Scan for the cell matching the given text and deliver its [x, y] coordinate at center. 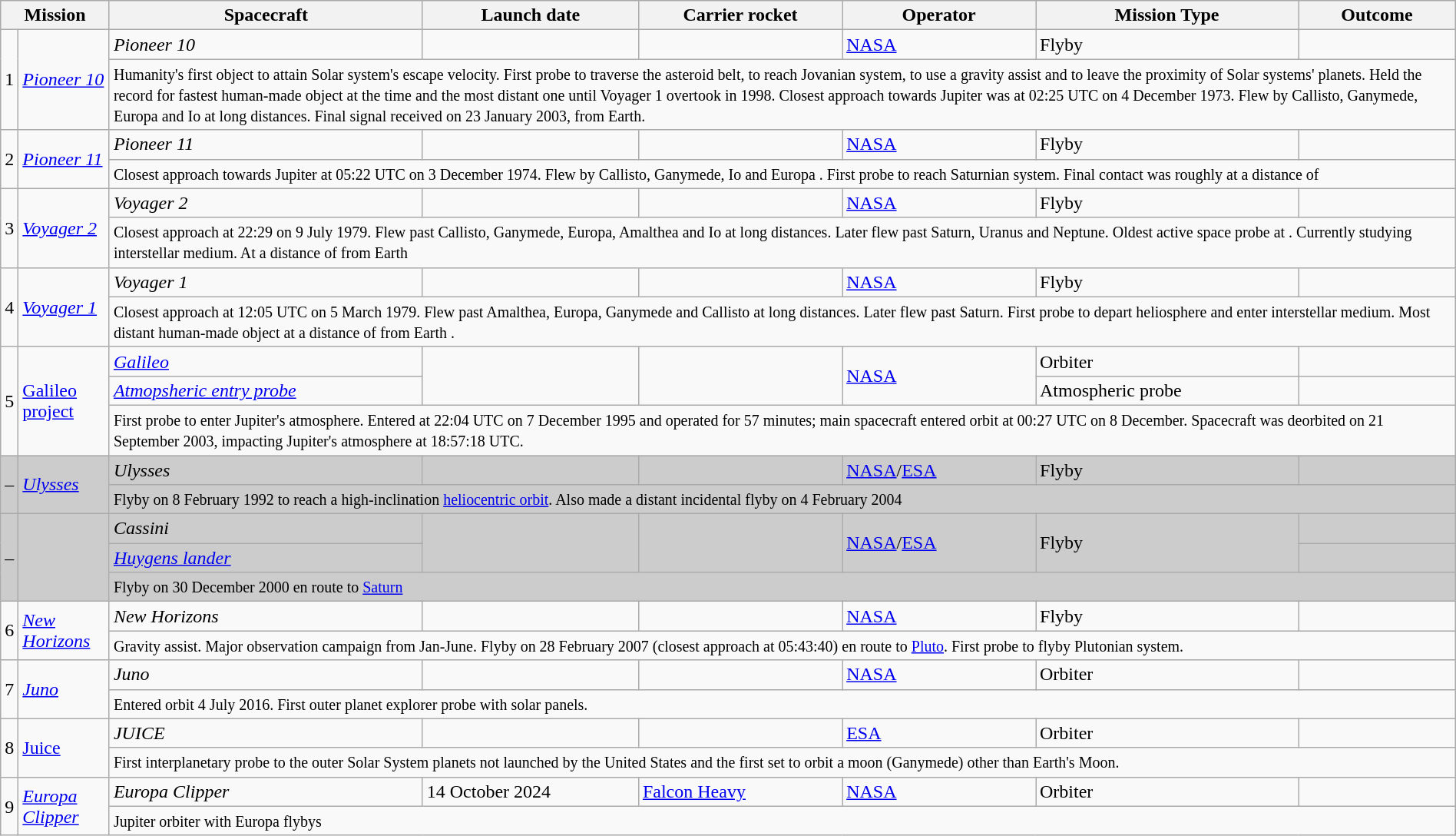
Mission [55, 15]
Galileo project [65, 401]
Huygens lander [266, 558]
2 [9, 159]
Falcon Heavy [740, 791]
Outcome [1378, 15]
ESA [939, 733]
Atmopsheric entry probe [266, 390]
Atmospheric probe [1166, 390]
Entered orbit 4 July 2016. First outer planet explorer probe with solar panels. [782, 704]
7 [9, 689]
8 [9, 748]
5 [9, 401]
4 [9, 307]
Operator [939, 15]
3 [9, 227]
Flyby on 30 December 2000 en route to Saturn [782, 587]
14 October 2024 [530, 791]
9 [9, 806]
Mission Type [1166, 15]
6 [9, 631]
JUICE [266, 733]
1 [9, 80]
Flyby on 8 February 1992 to reach a high-inclination heliocentric orbit. Also made a distant incidental flyby on 4 February 2004 [782, 499]
Cassini [266, 529]
Juice [65, 748]
Launch date [530, 15]
Spacecraft [266, 15]
Carrier rocket [740, 15]
Jupiter orbiter with Europa flybys [782, 821]
Galileo [266, 361]
